Provide the [X, Y] coordinate of the cell's center where the given text is located.  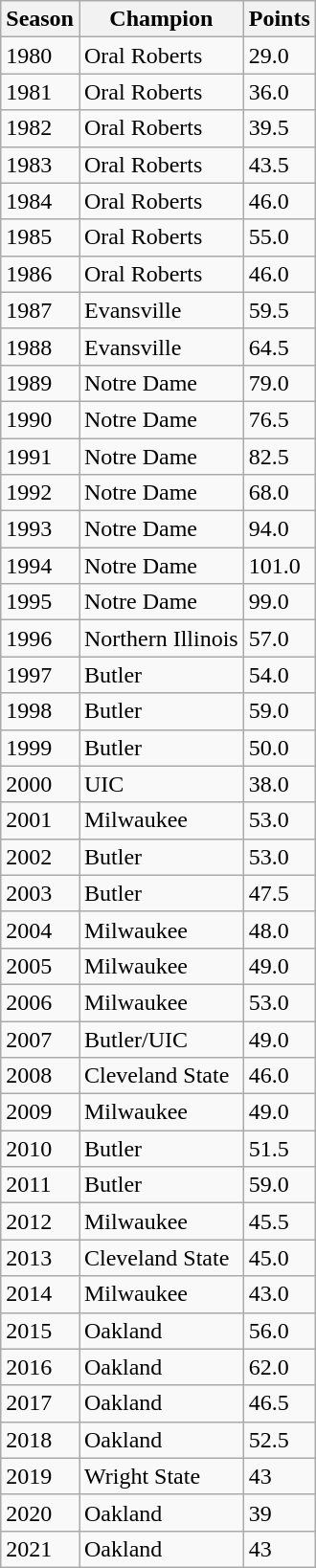
79.0 [280, 383]
2020 [40, 1512]
64.5 [280, 347]
2018 [40, 1440]
76.5 [280, 419]
1996 [40, 638]
1989 [40, 383]
2001 [40, 820]
1985 [40, 237]
57.0 [280, 638]
1982 [40, 128]
2021 [40, 1549]
45.5 [280, 1221]
47.5 [280, 893]
62.0 [280, 1367]
2007 [40, 1039]
Wright State [161, 1476]
1986 [40, 274]
29.0 [280, 56]
Season [40, 19]
101.0 [280, 566]
54.0 [280, 675]
1998 [40, 711]
51.5 [280, 1149]
2006 [40, 1002]
Champion [161, 19]
48.0 [280, 930]
50.0 [280, 748]
1988 [40, 347]
1993 [40, 529]
2002 [40, 857]
38.0 [280, 784]
2019 [40, 1476]
1994 [40, 566]
Butler/UIC [161, 1039]
Points [280, 19]
1995 [40, 602]
UIC [161, 784]
2017 [40, 1403]
2011 [40, 1185]
2004 [40, 930]
1987 [40, 310]
1990 [40, 419]
68.0 [280, 493]
56.0 [280, 1331]
36.0 [280, 92]
2013 [40, 1258]
39.5 [280, 128]
1980 [40, 56]
1983 [40, 165]
39 [280, 1512]
2016 [40, 1367]
46.5 [280, 1403]
1992 [40, 493]
2000 [40, 784]
2012 [40, 1221]
1991 [40, 457]
82.5 [280, 457]
2010 [40, 1149]
2014 [40, 1294]
52.5 [280, 1440]
43.0 [280, 1294]
2003 [40, 893]
94.0 [280, 529]
2008 [40, 1076]
45.0 [280, 1258]
43.5 [280, 165]
1981 [40, 92]
59.5 [280, 310]
99.0 [280, 602]
55.0 [280, 237]
2009 [40, 1112]
1984 [40, 201]
2005 [40, 966]
1997 [40, 675]
1999 [40, 748]
2015 [40, 1331]
Northern Illinois [161, 638]
